From the cell containing the given text, extract its center point as [x, y] coordinate. 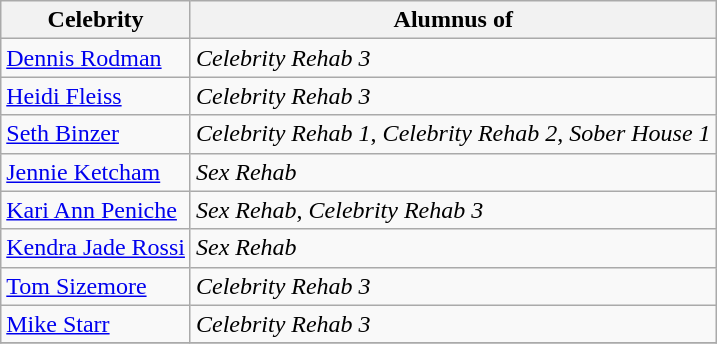
Kendra Jade Rossi [96, 248]
Alumnus of [453, 20]
Kari Ann Peniche [96, 210]
Heidi Fleiss [96, 96]
Celebrity Rehab 1, Celebrity Rehab 2, Sober House 1 [453, 134]
Tom Sizemore [96, 286]
Celebrity [96, 20]
Jennie Ketcham [96, 172]
Dennis Rodman [96, 58]
Sex Rehab, Celebrity Rehab 3 [453, 210]
Seth Binzer [96, 134]
Mike Starr [96, 324]
